Capture the cell that displays the provided text and extract its [X, Y] central coordinate. 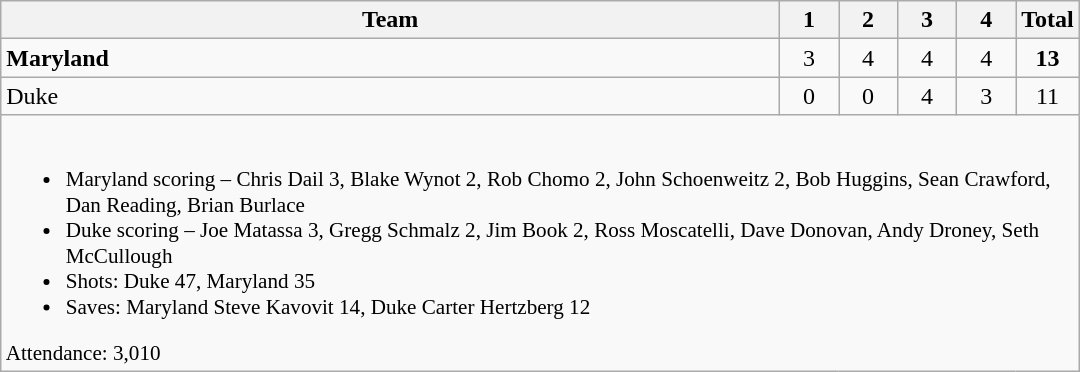
Maryland [390, 58]
1 [808, 20]
13 [1048, 58]
2 [868, 20]
11 [1048, 96]
Team [390, 20]
Total [1048, 20]
Duke [390, 96]
